Identify which cell holds the provided text, then report its [X, Y] central coordinate. 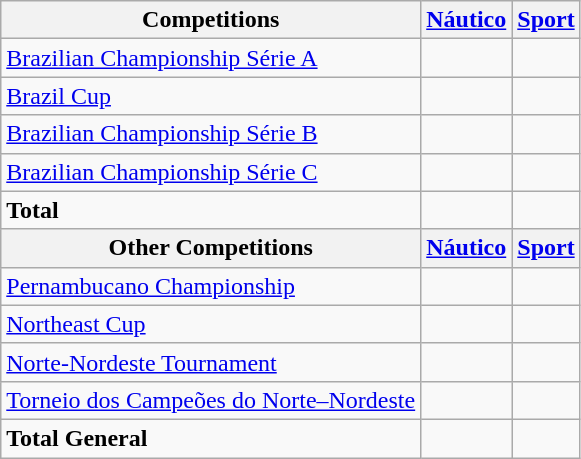
Norte-Nordeste Tournament [211, 362]
Total [211, 210]
Brazil Cup [211, 96]
Brazilian Championship Série B [211, 134]
Total General [211, 438]
Torneio dos Campeões do Norte–Nordeste [211, 400]
Other Competitions [211, 248]
Brazilian Championship Série A [211, 58]
Northeast Cup [211, 324]
Brazilian Championship Série C [211, 172]
Competitions [211, 20]
Pernambucano Championship [211, 286]
